Determine the [x, y] coordinate at the center of the cell enclosing the given text.  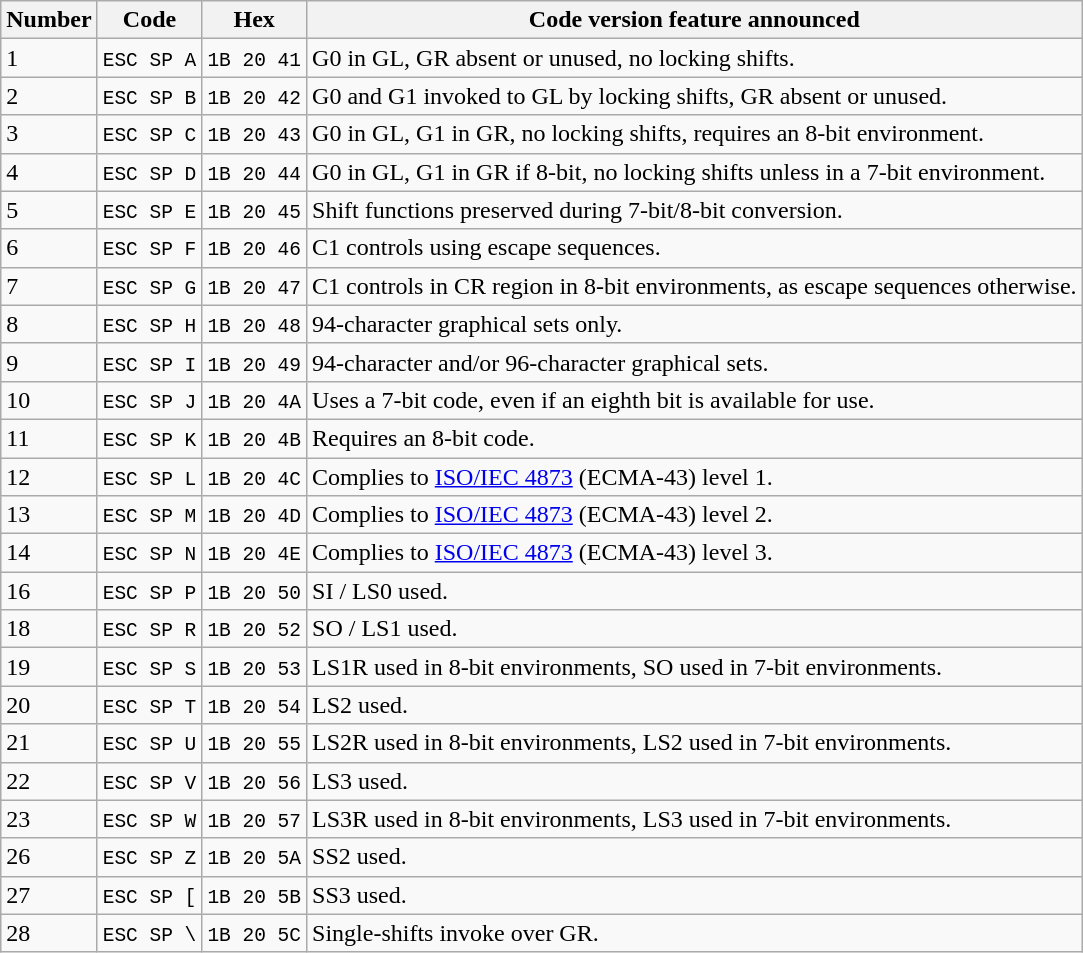
SS2 used. [695, 857]
1B 20 43 [254, 134]
ESC SP D [150, 172]
1B 20 55 [254, 743]
SO / LS1 used. [695, 629]
1B 20 53 [254, 667]
1B 20 46 [254, 248]
ESC SP V [150, 781]
6 [49, 248]
94-character and/or 96-character graphical sets. [695, 362]
G0 in GL, G1 in GR, no locking shifts, requires an 8-bit environment. [695, 134]
1B 20 52 [254, 629]
14 [49, 553]
Number [49, 20]
2 [49, 96]
Single-shifts invoke over GR. [695, 933]
Hex [254, 20]
ESC SP S [150, 667]
ESC SP [ [150, 895]
1B 20 4A [254, 400]
1B 20 45 [254, 210]
1B 20 49 [254, 362]
LS3 used. [695, 781]
ESC SP P [150, 591]
5 [49, 210]
ESC SP F [150, 248]
3 [49, 134]
12 [49, 477]
ESC SP \ [150, 933]
1B 20 4E [254, 553]
13 [49, 515]
SS3 used. [695, 895]
LS1R used in 8-bit environments, SO used in 7-bit environments. [695, 667]
Complies to ISO/IEC 4873 (ECMA-43) level 2. [695, 515]
ESC SP H [150, 324]
1B 20 42 [254, 96]
C1 controls using escape sequences. [695, 248]
Code version feature announced [695, 20]
26 [49, 857]
ESC SP M [150, 515]
7 [49, 286]
27 [49, 895]
1 [49, 58]
1B 20 50 [254, 591]
1B 20 4B [254, 438]
18 [49, 629]
ESC SP W [150, 819]
Shift functions preserved during 7-bit/8-bit conversion. [695, 210]
16 [49, 591]
94-character graphical sets only. [695, 324]
ESC SP R [150, 629]
22 [49, 781]
8 [49, 324]
ESC SP J [150, 400]
9 [49, 362]
20 [49, 705]
LS3R used in 8-bit environments, LS3 used in 7-bit environments. [695, 819]
10 [49, 400]
G0 and G1 invoked to GL by locking shifts, GR absent or unused. [695, 96]
Code [150, 20]
28 [49, 933]
1B 20 44 [254, 172]
23 [49, 819]
ESC SP K [150, 438]
ESC SP B [150, 96]
1B 20 56 [254, 781]
G0 in GL, GR absent or unused, no locking shifts. [695, 58]
SI / LS0 used. [695, 591]
LS2 used. [695, 705]
1B 20 54 [254, 705]
1B 20 4D [254, 515]
1B 20 4C [254, 477]
Requires an 8-bit code. [695, 438]
11 [49, 438]
ESC SP A [150, 58]
ESC SP U [150, 743]
ESC SP I [150, 362]
4 [49, 172]
1B 20 47 [254, 286]
ESC SP N [150, 553]
G0 in GL, G1 in GR if 8-bit, no locking shifts unless in a 7-bit environment. [695, 172]
C1 controls in CR region in 8-bit environments, as escape sequences otherwise. [695, 286]
1B 20 5C [254, 933]
1B 20 5B [254, 895]
Complies to ISO/IEC 4873 (ECMA-43) level 3. [695, 553]
21 [49, 743]
LS2R used in 8-bit environments, LS2 used in 7-bit environments. [695, 743]
ESC SP L [150, 477]
1B 20 48 [254, 324]
ESC SP G [150, 286]
Uses a 7-bit code, even if an eighth bit is available for use. [695, 400]
ESC SP C [150, 134]
Complies to ISO/IEC 4873 (ECMA-43) level 1. [695, 477]
1B 20 41 [254, 58]
ESC SP T [150, 705]
ESC SP E [150, 210]
1B 20 5A [254, 857]
ESC SP Z [150, 857]
19 [49, 667]
1B 20 57 [254, 819]
